Search for the cell housing the specified text and yield its (X, Y) center coordinate. 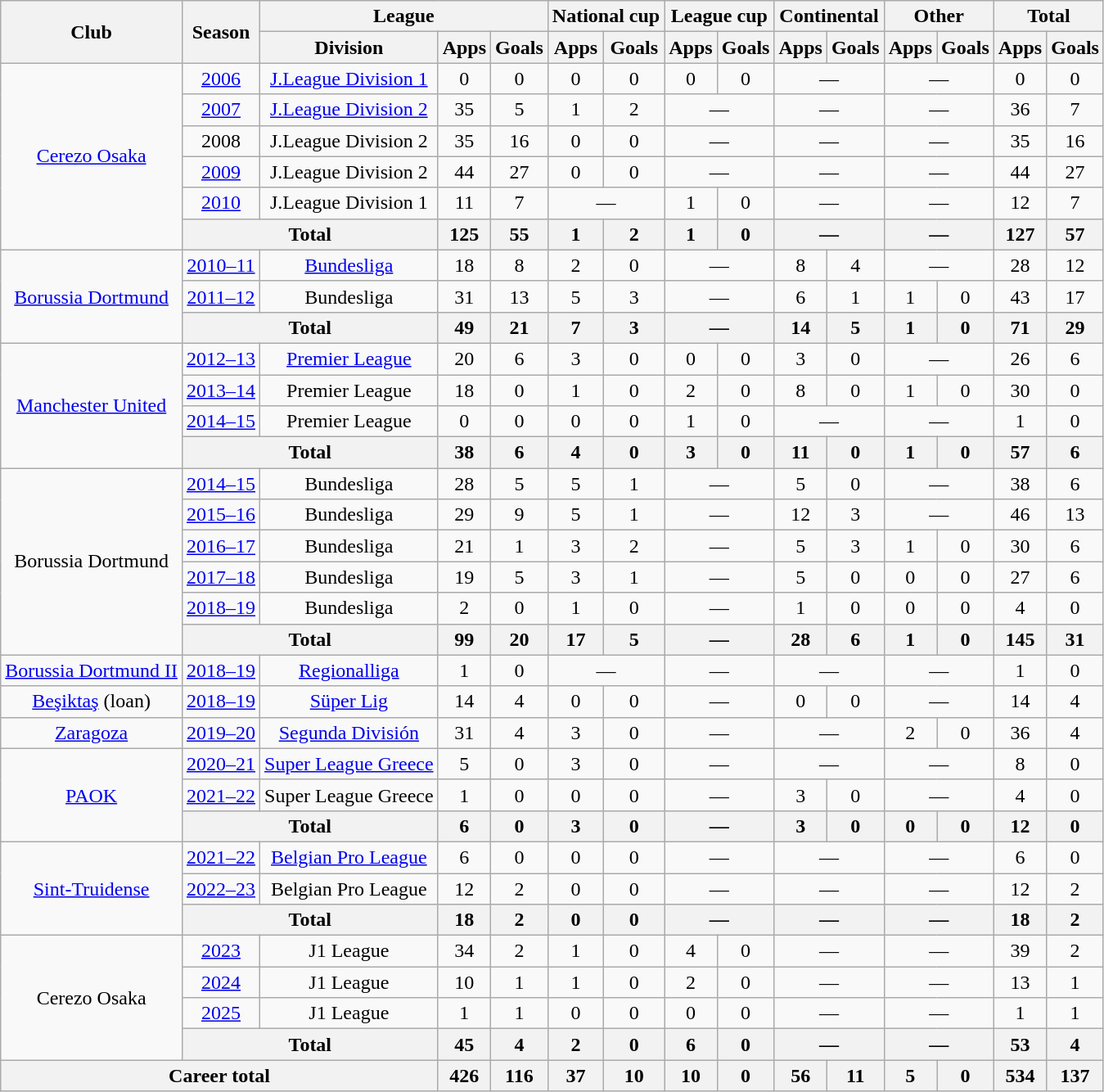
127 (1020, 234)
2015–16 (221, 515)
2008 (221, 141)
Continental (829, 16)
2010 (221, 203)
Zaragoza (92, 733)
39 (1020, 951)
2011–12 (221, 296)
34 (464, 951)
56 (800, 1076)
Segunda División (349, 733)
49 (464, 327)
2016–17 (221, 546)
9 (520, 515)
116 (520, 1076)
League cup (719, 16)
Regionalliga (349, 670)
137 (1075, 1076)
55 (520, 234)
53 (1020, 1045)
534 (1020, 1076)
2024 (221, 982)
League (404, 16)
Division (349, 47)
2022–23 (221, 888)
2019–20 (221, 733)
2020–21 (221, 764)
125 (464, 234)
2023 (221, 951)
Süper Lig (349, 702)
26 (1020, 359)
PAOK (92, 795)
2006 (221, 79)
2017–18 (221, 577)
2009 (221, 172)
2012–13 (221, 359)
71 (1020, 327)
426 (464, 1076)
45 (464, 1045)
Career total (219, 1076)
Other (939, 16)
46 (1020, 515)
19 (464, 577)
Season (221, 32)
Borussia Dortmund II (92, 670)
37 (575, 1076)
2010–11 (221, 265)
2025 (221, 1013)
Manchester United (92, 405)
99 (464, 639)
National cup (606, 16)
2007 (221, 110)
2013–14 (221, 390)
Beşiktaş (loan) (92, 702)
Sint-Truidense (92, 888)
145 (1020, 639)
43 (1020, 296)
Club (92, 32)
